Extract the [X, Y] coordinate from the center of the cell holding the provided text.  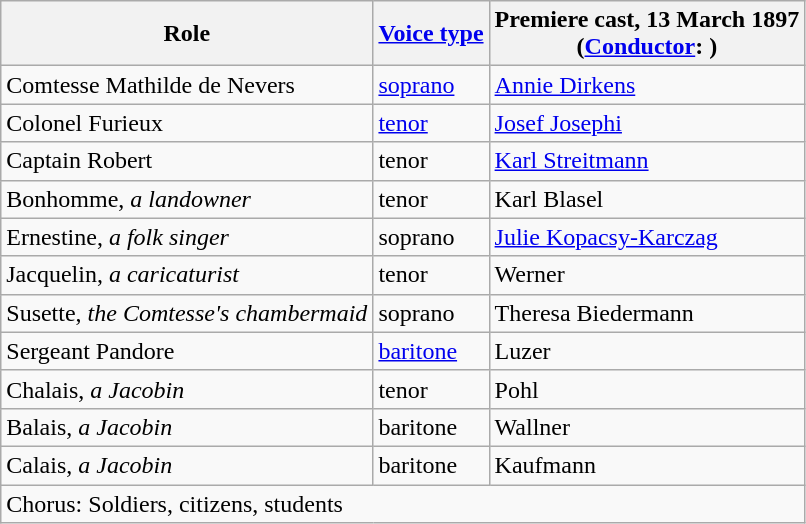
Ernestine, a folk singer [187, 237]
Premiere cast, 13 March 1897(Conductor: ) [647, 34]
Colonel Furieux [187, 123]
Josef Josephi [647, 123]
Luzer [647, 351]
Werner [647, 275]
Karl Blasel [647, 199]
Captain Robert [187, 161]
Comtesse Mathilde de Nevers [187, 85]
Calais, a Jacobin [187, 465]
Theresa Biedermann [647, 313]
Wallner [647, 427]
Pohl [647, 389]
Julie Kopacsy-Karczag [647, 237]
Chorus: Soldiers, citizens, students [403, 503]
Karl Streitmann [647, 161]
Sergeant Pandore [187, 351]
Voice type [431, 34]
Annie Dirkens [647, 85]
Chalais, a Jacobin [187, 389]
Susette, the Comtesse's chambermaid [187, 313]
Jacquelin, a caricaturist [187, 275]
Role [187, 34]
Bonhomme, a landowner [187, 199]
Kaufmann [647, 465]
Balais, a Jacobin [187, 427]
